Output the [x, y] coordinate of the center of the cell containing the given text.  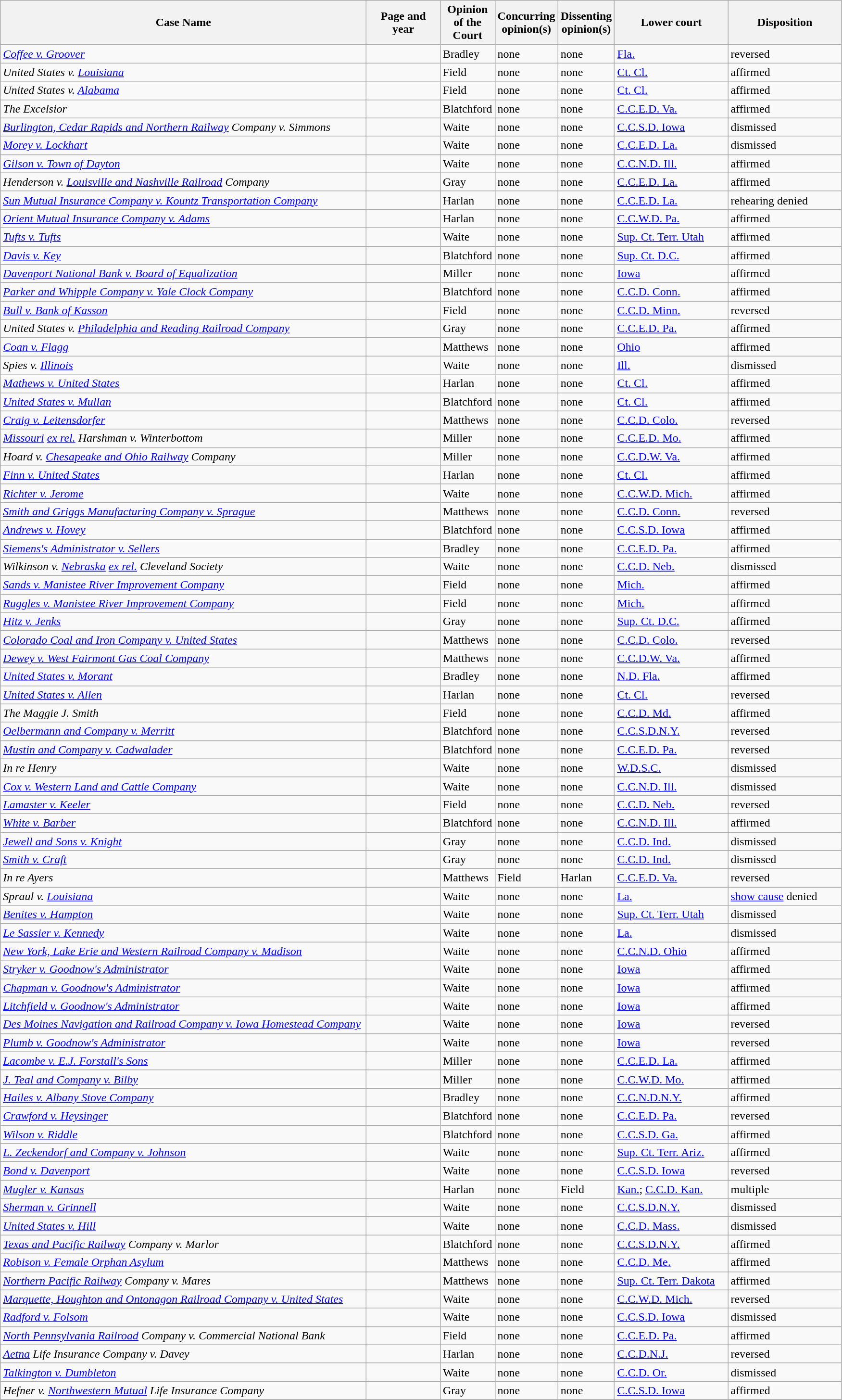
Marquette, Houghton and Ontonagon Railroad Company v. United States [184, 1299]
C.C.D. Md. [671, 713]
Litchfield v. Goodnow's Administrator [184, 1006]
Jewell and Sons v. Knight [184, 841]
Lacombe v. E.J. Forstall's Sons [184, 1061]
Hailes v. Albany Stove Company [184, 1097]
Ill. [671, 365]
Robison v. Female Orphan Asylum [184, 1262]
Spraul v. Louisiana [184, 896]
Davenport National Bank v. Board of Equalization [184, 274]
Benites v. Hampton [184, 915]
Mugler v. Kansas [184, 1189]
N.D. Fla. [671, 676]
L. Zeckendorf and Company v. Johnson [184, 1153]
In re Ayers [184, 878]
C.C.E.D. Mo. [671, 438]
United States v. Morant [184, 676]
In re Henry [184, 768]
Opinion of the Court [467, 23]
Wilkinson v. Nebraska ex rel. Cleveland Society [184, 567]
Sun Mutual Insurance Company v. Kountz Transportation Company [184, 200]
Case Name [184, 23]
Siemens's Administrator v. Sellers [184, 548]
Tufts v. Tufts [184, 237]
Texas and Pacific Railway Company v. Marlor [184, 1244]
Finn v. United States [184, 475]
Ruggles v. Manistee River Improvement Company [184, 603]
Sands v. Manistee River Improvement Company [184, 585]
show cause denied [785, 896]
C.C.D. Or. [671, 1372]
C.C.D. Minn. [671, 310]
United States v. Allen [184, 695]
United States v. Philadelphia and Reading Railroad Company [184, 329]
United States v. Alabama [184, 90]
Smith v. Craft [184, 860]
Lamaster v. Keeler [184, 804]
Radford v. Folsom [184, 1317]
C.C.N.D.N.Y. [671, 1097]
Talkington v. Dumbleton [184, 1372]
C.C.S.D. Ga. [671, 1134]
Richter v. Jerome [184, 493]
C.C.D.N.J. [671, 1354]
Missouri ex rel. Harshman v. Winterbottom [184, 438]
The Excelsior [184, 109]
C.C.D. Mass. [671, 1226]
Cox v. Western Land and Cattle Company [184, 786]
Bond v. Davenport [184, 1171]
Kan.; C.C.D. Kan. [671, 1189]
Plumb v. Goodnow's Administrator [184, 1043]
Lower court [671, 23]
W.D.S.C. [671, 768]
Parker and Whipple Company v. Yale Clock Company [184, 292]
multiple [785, 1189]
Coffee v. Groover [184, 54]
J. Teal and Company v. Bilby [184, 1079]
United States v. Louisiana [184, 72]
The Maggie J. Smith [184, 713]
C.C.D. Me. [671, 1262]
Davis v. Key [184, 255]
Hoard v. Chesapeake and Ohio Railway Company [184, 457]
Chapman v. Goodnow's Administrator [184, 988]
Aetna Life Insurance Company v. Davey [184, 1354]
Gilson v. Town of Dayton [184, 164]
Colorado Coal and Iron Company v. United States [184, 640]
North Pennsylvania Railroad Company v. Commercial National Bank [184, 1336]
Dissenting opinion(s) [586, 23]
Fla. [671, 54]
Oelbermann and Company v. Merritt [184, 731]
New York, Lake Erie and Western Railroad Company v. Madison [184, 951]
Orient Mutual Insurance Company v. Adams [184, 218]
Sherman v. Grinnell [184, 1208]
Stryker v. Goodnow's Administrator [184, 969]
Smith and Griggs Manufacturing Company v. Sprague [184, 511]
White v. Barber [184, 823]
Henderson v. Louisville and Nashville Railroad Company [184, 182]
Hitz v. Jenks [184, 622]
Sup. Ct. Terr. Ariz. [671, 1153]
C.C.N.D. Ohio [671, 951]
Northern Pacific Railway Company v. Mares [184, 1281]
Burlington, Cedar Rapids and Northern Railway Company v. Simmons [184, 127]
Des Moines Navigation and Railroad Company v. Iowa Homestead Company [184, 1024]
Sup. Ct. Terr. Dakota [671, 1281]
Wilson v. Riddle [184, 1134]
Crawford v. Heysinger [184, 1116]
Spies v. Illinois [184, 365]
Mustin and Company v. Cadwalader [184, 750]
C.C.W.D. Pa. [671, 218]
Coan v. Flagg [184, 347]
Dewey v. West Fairmont Gas Coal Company [184, 658]
Ohio [671, 347]
Craig v. Leitensdorfer [184, 420]
United States v. Hill [184, 1226]
Mathews v. United States [184, 383]
Bull v. Bank of Kasson [184, 310]
Hefner v. Northwestern Mutual Life Insurance Company [184, 1390]
Disposition [785, 23]
Morey v. Lockhart [184, 145]
C.C.W.D. Mo. [671, 1079]
Andrews v. Hovey [184, 530]
Concurring opinion(s) [526, 23]
rehearing denied [785, 200]
Le Sassier v. Kennedy [184, 933]
Page and year [403, 23]
United States v. Mullan [184, 402]
